From the cell containing the given text, extract its center point as (x, y) coordinate. 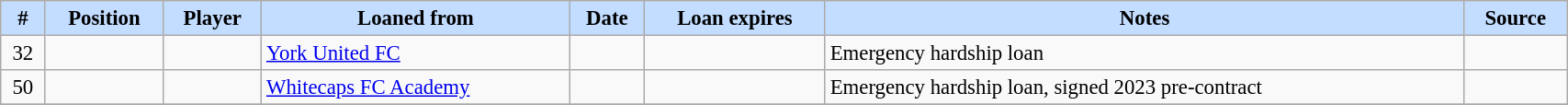
York United FC (416, 53)
Whitecaps FC Academy (416, 87)
50 (23, 87)
Source (1516, 18)
Emergency hardship loan (1145, 53)
Position (105, 18)
32 (23, 53)
Loaned from (416, 18)
Emergency hardship loan, signed 2023 pre-contract (1145, 87)
Loan expires (735, 18)
Player (213, 18)
# (23, 18)
Date (606, 18)
Notes (1145, 18)
